Determine the [X, Y] coordinate at the center of the cell enclosing the given text.  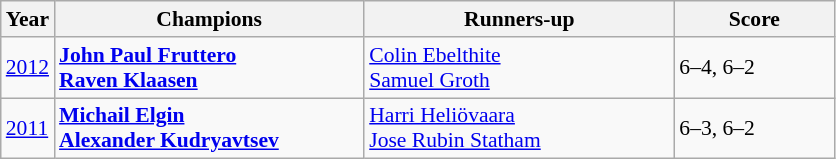
2011 [28, 128]
Champions [209, 19]
Michail Elgin Alexander Kudryavtsev [209, 128]
2012 [28, 68]
6–4, 6–2 [754, 68]
6–3, 6–2 [754, 128]
Runners-up [519, 19]
Score [754, 19]
Year [28, 19]
Colin Ebelthite Samuel Groth [519, 68]
John Paul Fruttero Raven Klaasen [209, 68]
Harri Heliövaara Jose Rubin Statham [519, 128]
